Provide the [X, Y] coordinate of the cell's center where the given text is located.  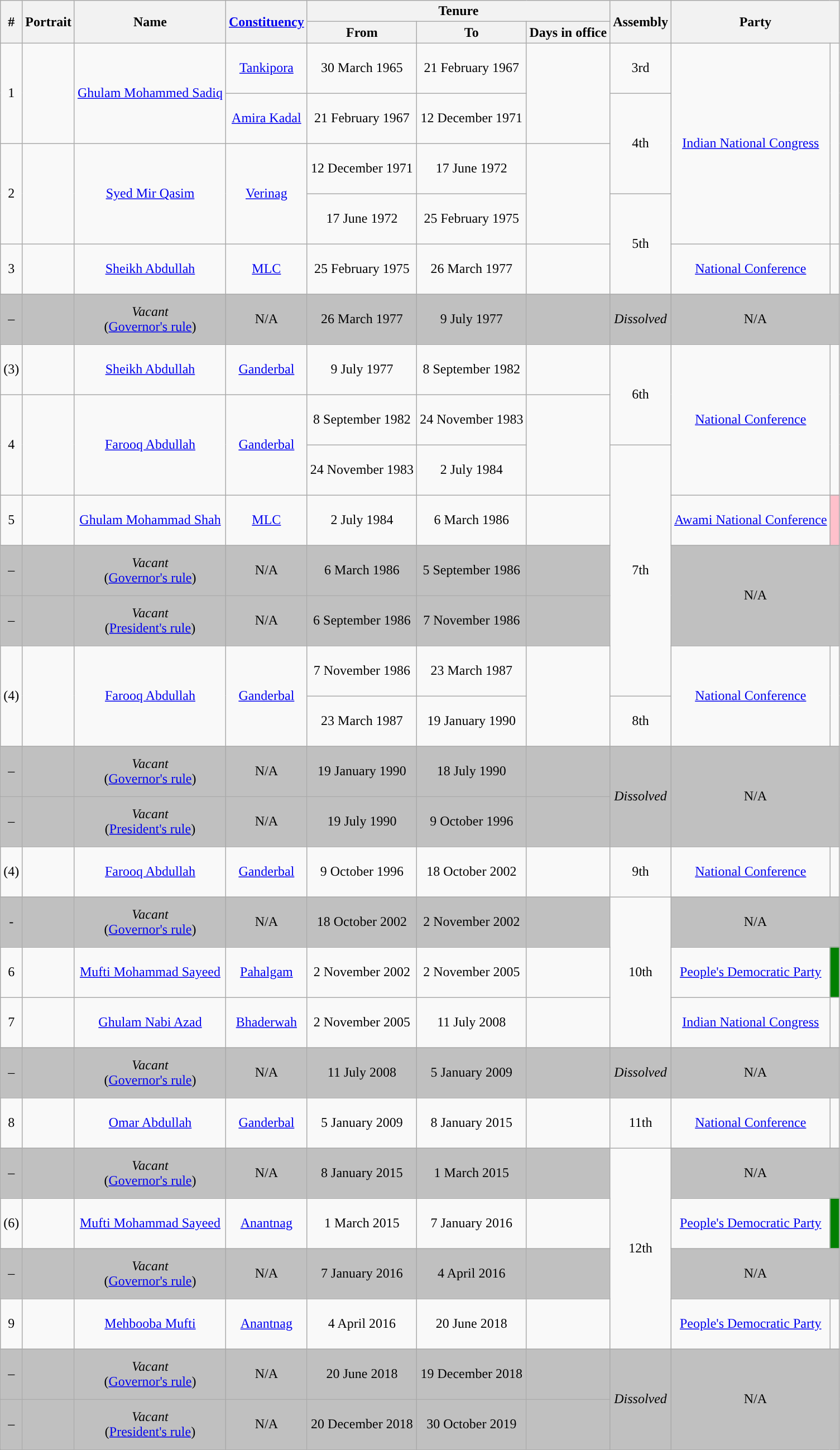
9th [641, 872]
7th [641, 570]
9 [11, 1324]
30 October 2019 [472, 1424]
12th [641, 1249]
Bhaderwah [267, 1022]
2 [11, 194]
Constituency [267, 22]
- [11, 922]
5th [641, 244]
20 December 2018 [362, 1424]
5 [11, 520]
Assembly [641, 22]
Ghulam Mohammed Sadiq [150, 93]
Awami National Conference [750, 520]
10th [641, 972]
19 July 1990 [362, 822]
Mehbooba Mufti [150, 1324]
18 July 1990 [472, 771]
6 September 1986 [362, 621]
Syed Mir Qasim [150, 194]
Portrait [49, 22]
4th [641, 143]
Tankipora [267, 68]
(6) [11, 1223]
8 [11, 1123]
6th [641, 395]
Ghulam Nabi Azad [150, 1022]
8th [641, 721]
Tenure [458, 11]
6 [11, 972]
4 [11, 445]
From [362, 32]
5 September 1986 [472, 570]
Party [755, 22]
Omar Abdullah [150, 1123]
Amira Kadal [267, 118]
Name [150, 22]
# [11, 22]
Ghulam Mohammad Shah [150, 520]
3 [11, 269]
Pahalgam [267, 972]
7 [11, 1022]
Days in office [568, 32]
19 December 2018 [472, 1374]
(3) [11, 369]
1 [11, 93]
30 March 1965 [362, 68]
3rd [641, 68]
To [472, 32]
Verinag [267, 194]
11th [641, 1123]
